Pinpoint the cell where the given text exists, returning its [X, Y] midpoint coordinate. 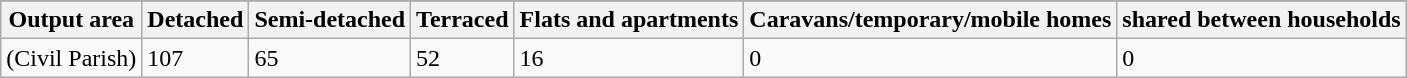
Terraced [462, 20]
Detached [196, 20]
Output area [72, 20]
(Civil Parish) [72, 58]
65 [330, 58]
shared between households [1262, 20]
16 [629, 58]
Semi-detached [330, 20]
52 [462, 58]
Caravans/temporary/mobile homes [930, 20]
107 [196, 58]
Flats and apartments [629, 20]
